Search for the cell housing the specified text and yield its (x, y) center coordinate. 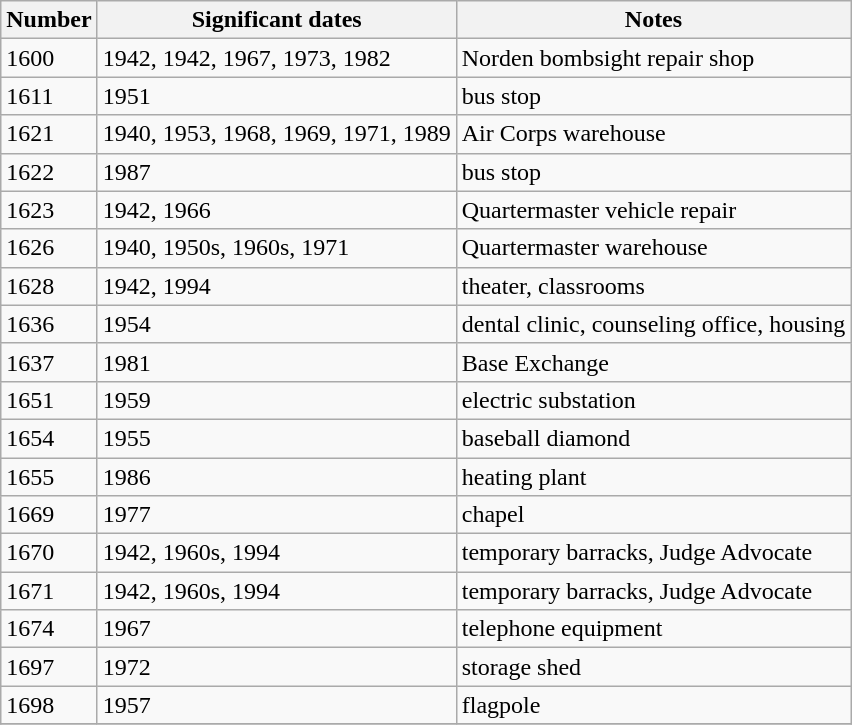
1623 (49, 210)
Norden bombsight repair shop (654, 58)
1651 (49, 400)
1669 (49, 515)
flagpole (654, 705)
1954 (276, 324)
Notes (654, 20)
electric substation (654, 400)
Quartermaster warehouse (654, 248)
1986 (276, 477)
1977 (276, 515)
1628 (49, 286)
baseball diamond (654, 438)
1600 (49, 58)
1967 (276, 629)
1957 (276, 705)
theater, classrooms (654, 286)
Air Corps warehouse (654, 134)
1942, 1966 (276, 210)
Significant dates (276, 20)
1698 (49, 705)
1987 (276, 172)
Base Exchange (654, 362)
1636 (49, 324)
1671 (49, 591)
1611 (49, 96)
1940, 1950s, 1960s, 1971 (276, 248)
heating plant (654, 477)
1981 (276, 362)
1959 (276, 400)
Quartermaster vehicle repair (654, 210)
1621 (49, 134)
1637 (49, 362)
chapel (654, 515)
1655 (49, 477)
1942, 1994 (276, 286)
1697 (49, 667)
1955 (276, 438)
dental clinic, counseling office, housing (654, 324)
1626 (49, 248)
storage shed (654, 667)
1951 (276, 96)
1670 (49, 553)
1622 (49, 172)
1940, 1953, 1968, 1969, 1971, 1989 (276, 134)
1972 (276, 667)
1654 (49, 438)
telephone equipment (654, 629)
1674 (49, 629)
Number (49, 20)
1942, 1942, 1967, 1973, 1982 (276, 58)
